From the cell containing the given text, extract its center point as (x, y) coordinate. 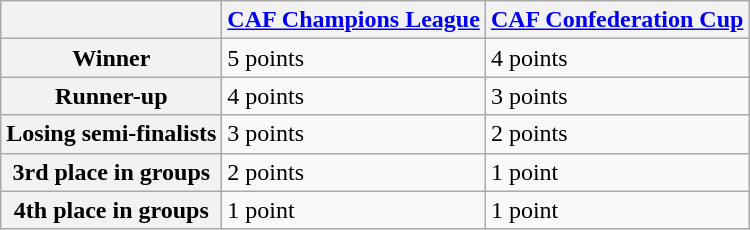
Winner (112, 58)
Runner-up (112, 96)
CAF Confederation Cup (617, 20)
5 points (354, 58)
Losing semi-finalists (112, 134)
4th place in groups (112, 210)
3rd place in groups (112, 172)
CAF Champions League (354, 20)
